Pinpoint the cell where the given text exists, returning its [x, y] midpoint coordinate. 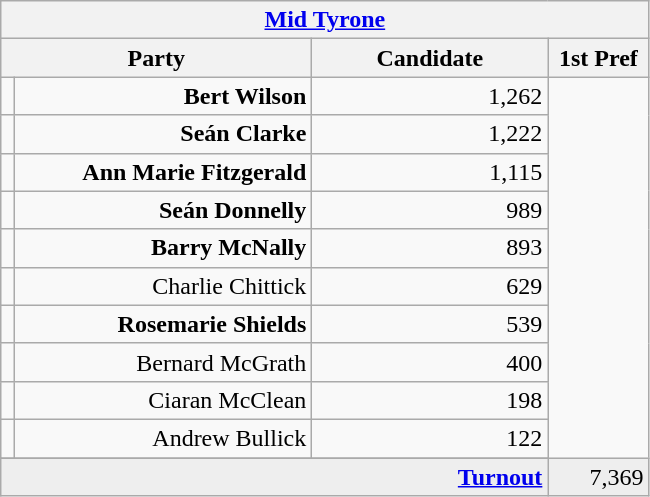
Seán Donnelly [164, 210]
Bert Wilson [164, 96]
1,115 [430, 172]
Bernard McGrath [164, 362]
Barry McNally [164, 248]
539 [430, 324]
122 [430, 438]
Andrew Bullick [164, 438]
Party [156, 58]
1,262 [430, 96]
400 [430, 362]
989 [430, 210]
1,222 [430, 134]
893 [430, 248]
Ann Marie Fitzgerald [164, 172]
1st Pref [598, 58]
Seán Clarke [164, 134]
Candidate [430, 58]
Charlie Chittick [164, 286]
Rosemarie Shields [164, 324]
Turnout [274, 477]
Mid Tyrone [325, 20]
198 [430, 400]
7,369 [598, 477]
629 [430, 286]
Ciaran McClean [164, 400]
